Search for the cell housing the specified text and yield its [X, Y] center coordinate. 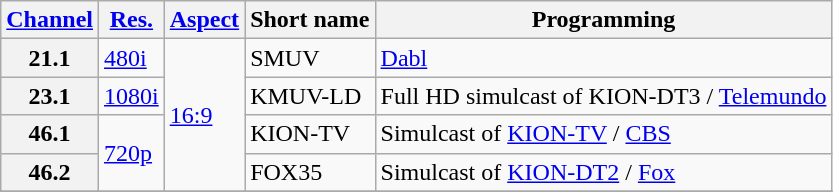
SMUV [310, 58]
480i [132, 58]
Simulcast of KION-TV / CBS [604, 134]
46.1 [50, 134]
KION-TV [310, 134]
Aspect [204, 20]
Channel [50, 20]
Dabl [604, 58]
Res. [132, 20]
1080i [132, 96]
Simulcast of KION-DT2 / Fox [604, 172]
Programming [604, 20]
720p [132, 153]
23.1 [50, 96]
16:9 [204, 115]
KMUV-LD [310, 96]
21.1 [50, 58]
46.2 [50, 172]
Full HD simulcast of KION-DT3 / Telemundo [604, 96]
Short name [310, 20]
FOX35 [310, 172]
